Provide the (x, y) coordinate of the cell's center where the given text is located.  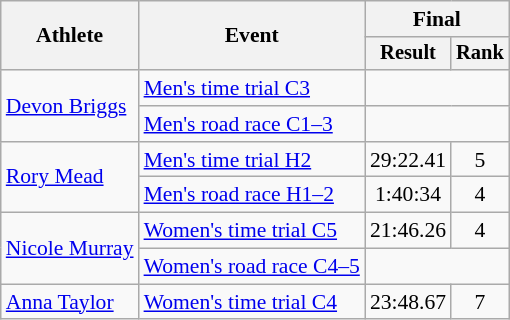
Women's time trial C4 (252, 302)
Athlete (70, 36)
Men's road race H1–2 (252, 195)
Rory Mead (70, 178)
Rank (480, 54)
Men's time trial H2 (252, 160)
1:40:34 (408, 195)
Nicole Murray (70, 248)
21:46.26 (408, 231)
Men's time trial C3 (252, 88)
Women's road race C4–5 (252, 267)
Women's time trial C5 (252, 231)
Anna Taylor (70, 302)
29:22.41 (408, 160)
Result (408, 54)
5 (480, 160)
Devon Briggs (70, 106)
Event (252, 36)
Men's road race C1–3 (252, 124)
7 (480, 302)
Final (437, 19)
23:48.67 (408, 302)
